Return (X, Y) of the center of cell containing provided text 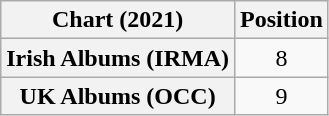
Irish Albums (IRMA) (118, 58)
8 (282, 58)
UK Albums (OCC) (118, 96)
9 (282, 96)
Chart (2021) (118, 20)
Position (282, 20)
